For the text-containing cell, return its midpoint in (x, y) coordinate format. 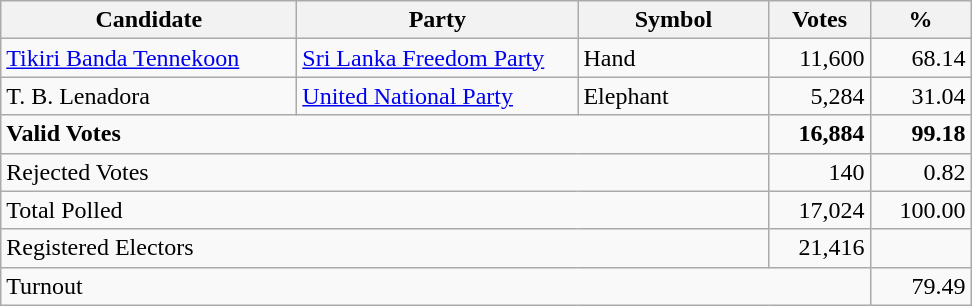
0.82 (920, 172)
100.00 (920, 210)
21,416 (820, 248)
5,284 (820, 96)
% (920, 20)
Turnout (436, 286)
United National Party (438, 96)
79.49 (920, 286)
68.14 (920, 58)
Party (438, 20)
17,024 (820, 210)
Valid Votes (385, 134)
31.04 (920, 96)
Hand (674, 58)
Tikiri Banda Tennekoon (149, 58)
Registered Electors (385, 248)
140 (820, 172)
Sri Lanka Freedom Party (438, 58)
Symbol (674, 20)
Candidate (149, 20)
Total Polled (385, 210)
99.18 (920, 134)
T. B. Lenadora (149, 96)
Rejected Votes (385, 172)
Votes (820, 20)
16,884 (820, 134)
11,600 (820, 58)
Elephant (674, 96)
